Pinpoint the cell where the given text exists, returning its (X, Y) midpoint coordinate. 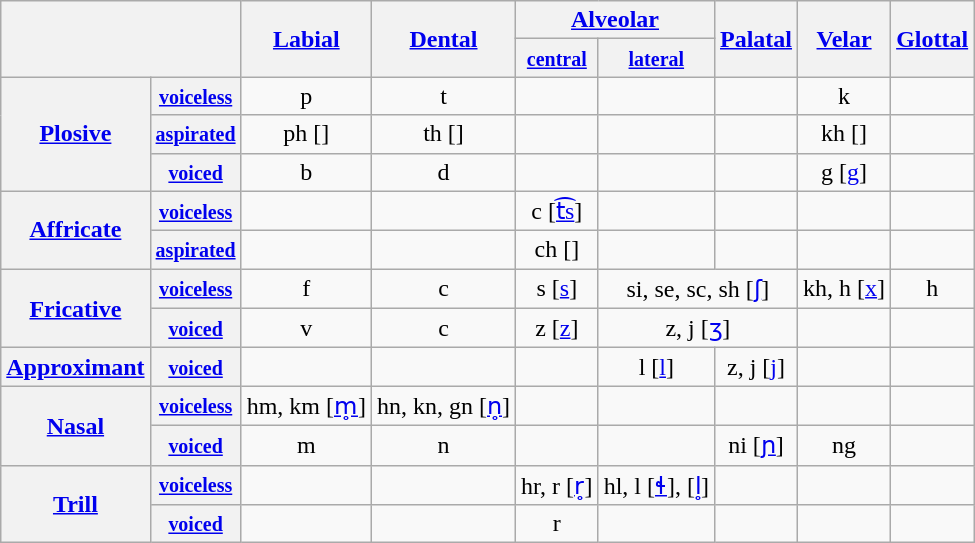
Labial (306, 39)
central (558, 58)
Fricative (76, 308)
ng (844, 445)
h (932, 289)
m (306, 445)
hr, r [r̥] (558, 485)
z [z] (558, 328)
z, j [j] (756, 367)
ch [] (558, 250)
ni [ɲ] (756, 445)
Affricate (76, 230)
s [s] (558, 289)
c [t͡s] (558, 211)
v (306, 328)
Trill (76, 504)
Palatal (756, 39)
t (444, 96)
kh [] (844, 134)
n (444, 445)
hm, km [m̥] (306, 406)
Dental (444, 39)
si, se, sc, sh [ʃ] (698, 289)
f (306, 289)
kh, h [x] (844, 289)
k (844, 96)
Approximant (76, 367)
th [] (444, 134)
lateral (656, 58)
Alveolar (616, 20)
p (306, 96)
hn, kn, gn [n̥] (444, 406)
Plosive (76, 134)
Velar (844, 39)
r (558, 524)
b (306, 172)
g [g] (844, 172)
ph [] (306, 134)
Nasal (76, 426)
hl, l [ɬ], [l̥] (656, 485)
Glottal (932, 39)
l [l] (656, 367)
d (444, 172)
z, j [ʒ] (698, 328)
